Identify which cell holds the provided text, then report its [x, y] central coordinate. 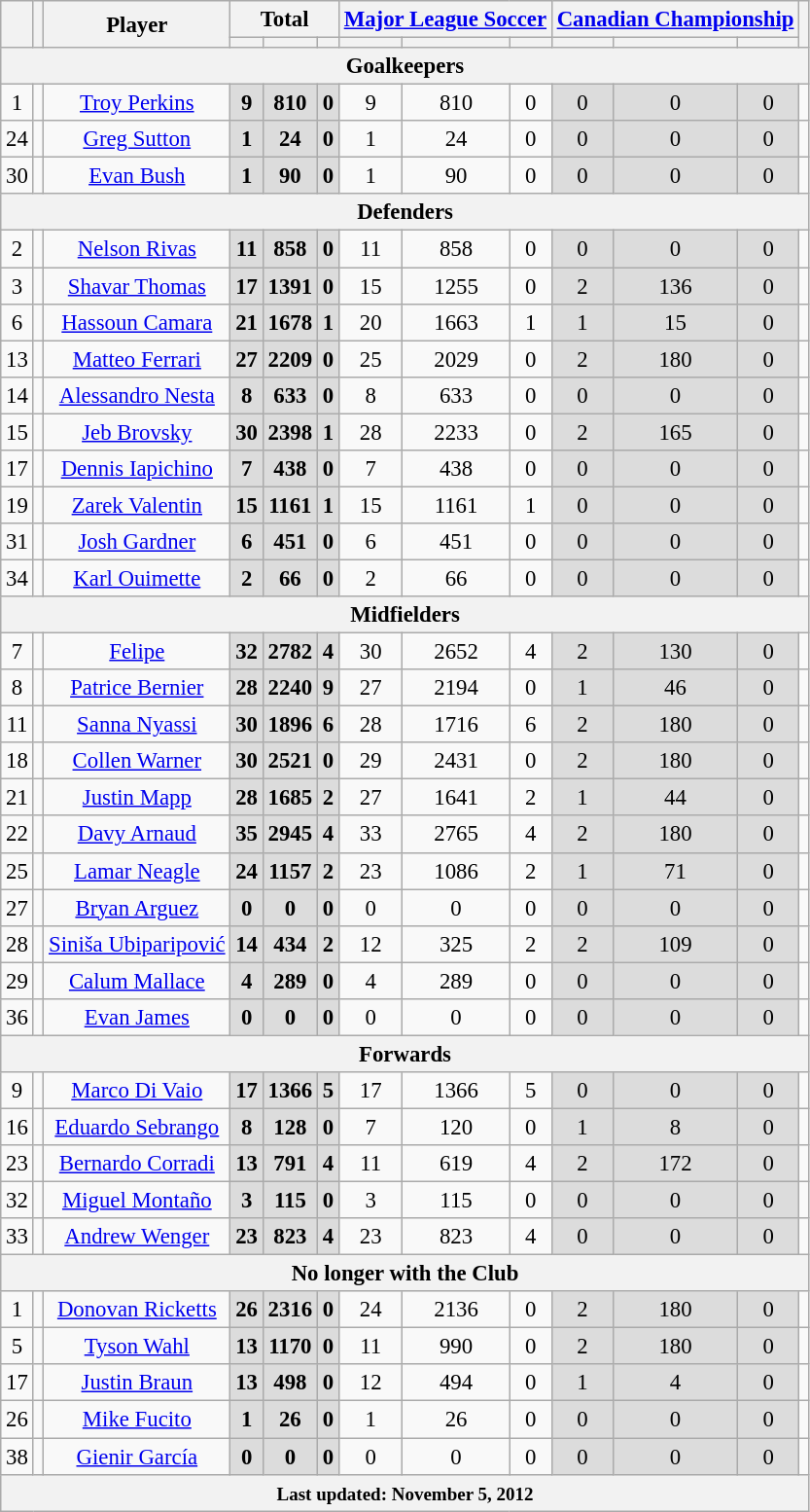
Calum Mallace [137, 981]
2652 [456, 652]
Greg Sutton [137, 139]
34 [18, 578]
Forwards [405, 1054]
Total [285, 19]
Siniša Ubiparipović [137, 944]
Shavar Thomas [137, 286]
109 [675, 944]
Patrice Bernier [137, 688]
1896 [290, 725]
136 [675, 286]
Bernardo Corradi [137, 1164]
71 [675, 871]
35 [247, 835]
791 [290, 1164]
2209 [290, 359]
2521 [290, 761]
Dennis Iapichino [137, 469]
128 [290, 1127]
No longer with the Club [405, 1274]
Goalkeepers [405, 66]
Bryan Arguez [137, 908]
120 [456, 1127]
Collen Warner [137, 761]
1716 [456, 725]
Hassoun Camara [137, 322]
Donovan Ricketts [137, 1310]
Josh Gardner [137, 542]
1678 [290, 322]
1170 [290, 1347]
1685 [290, 798]
1255 [456, 286]
Canadian Championship [675, 19]
Justin Mapp [137, 798]
19 [18, 505]
Miguel Montaño [137, 1201]
Marco Di Vaio [137, 1091]
Evan James [137, 1018]
1086 [456, 871]
2194 [456, 688]
Davy Arnaud [137, 835]
165 [675, 432]
619 [456, 1164]
Zarek Valentin [137, 505]
18 [18, 761]
46 [675, 688]
31 [18, 542]
494 [456, 1383]
2431 [456, 761]
Karl Ouimette [137, 578]
Matteo Ferrari [137, 359]
22 [18, 835]
38 [18, 1457]
1157 [290, 871]
Evan Bush [137, 176]
Troy Perkins [137, 103]
Justin Braun [137, 1383]
36 [18, 1018]
Major League Soccer [445, 19]
16 [18, 1127]
Player [137, 24]
2029 [456, 359]
172 [675, 1164]
2765 [456, 835]
130 [675, 652]
Andrew Wenger [137, 1237]
434 [290, 944]
Defenders [405, 213]
2233 [456, 432]
Gienir García [137, 1457]
1391 [290, 286]
2316 [290, 1310]
Felipe [137, 652]
1641 [456, 798]
Tyson Wahl [137, 1347]
2240 [290, 688]
Sanna Nyassi [137, 725]
Mike Fucito [137, 1420]
Last updated: November 5, 2012 [405, 1493]
Alessandro Nesta [137, 395]
2136 [456, 1310]
990 [456, 1347]
Jeb Brovsky [137, 432]
2398 [290, 432]
1663 [456, 322]
325 [456, 944]
2945 [290, 835]
Eduardo Sebrango [137, 1127]
Midfielders [405, 615]
498 [290, 1383]
20 [370, 322]
44 [675, 798]
Nelson Rivas [137, 249]
Lamar Neagle [137, 871]
2782 [290, 652]
